Scan for the cell matching the given text and deliver its [X, Y] coordinate at center. 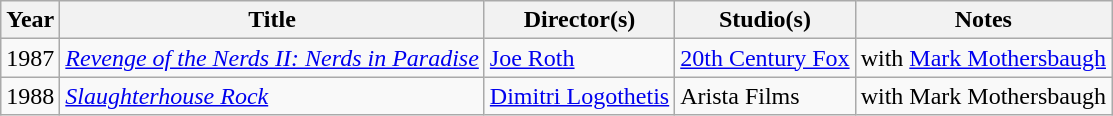
1988 [30, 96]
20th Century Fox [765, 58]
Revenge of the Nerds II: Nerds in Paradise [272, 58]
Studio(s) [765, 20]
Title [272, 20]
Notes [983, 20]
Year [30, 20]
Director(s) [579, 20]
Dimitri Logothetis [579, 96]
1987 [30, 58]
Joe Roth [579, 58]
Arista Films [765, 96]
Slaughterhouse Rock [272, 96]
